Extract the (X, Y) coordinate from the center of the cell holding the provided text.  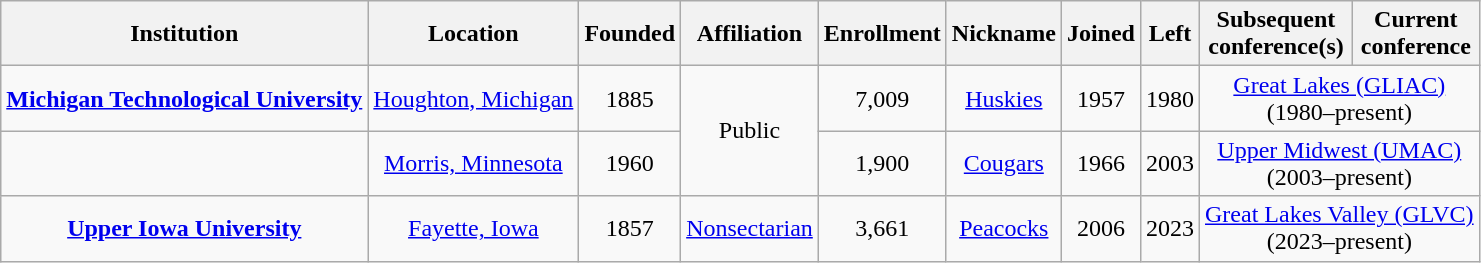
Institution (184, 34)
Nonsectarian (750, 228)
Location (474, 34)
7,009 (882, 98)
Left (1170, 34)
Enrollment (882, 34)
Great Lakes Valley (GLVC)(2023–present) (1339, 228)
Joined (1100, 34)
Huskies (1004, 98)
Fayette, Iowa (474, 228)
Currentconference (1416, 34)
Nickname (1004, 34)
Michigan Technological University (184, 98)
Cougars (1004, 164)
1980 (1170, 98)
Founded (630, 34)
Peacocks (1004, 228)
1,900 (882, 164)
Public (750, 131)
Upper Midwest (UMAC)(2003–present) (1339, 164)
1957 (1100, 98)
2003 (1170, 164)
Upper Iowa University (184, 228)
Subsequentconference(s) (1276, 34)
Morris, Minnesota (474, 164)
1960 (630, 164)
1885 (630, 98)
1857 (630, 228)
2006 (1100, 228)
Great Lakes (GLIAC)(1980–present) (1339, 98)
3,661 (882, 228)
Affiliation (750, 34)
2023 (1170, 228)
1966 (1100, 164)
Houghton, Michigan (474, 98)
